For the text-containing cell, return its midpoint in (x, y) coordinate format. 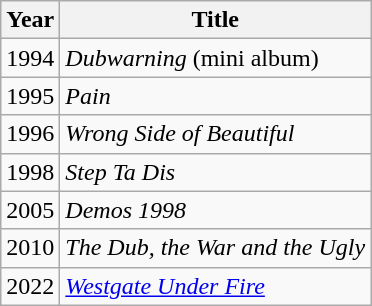
Demos 1998 (216, 210)
Dubwarning (mini album) (216, 58)
The Dub, the War and the Ugly (216, 248)
1998 (30, 172)
Pain (216, 96)
Step Ta Dis (216, 172)
Wrong Side of Beautiful (216, 134)
2010 (30, 248)
1995 (30, 96)
2022 (30, 286)
Westgate Under Fire (216, 286)
1996 (30, 134)
Year (30, 20)
Title (216, 20)
1994 (30, 58)
2005 (30, 210)
